Provide the [x, y] coordinate of the cell's center where the given text is located.  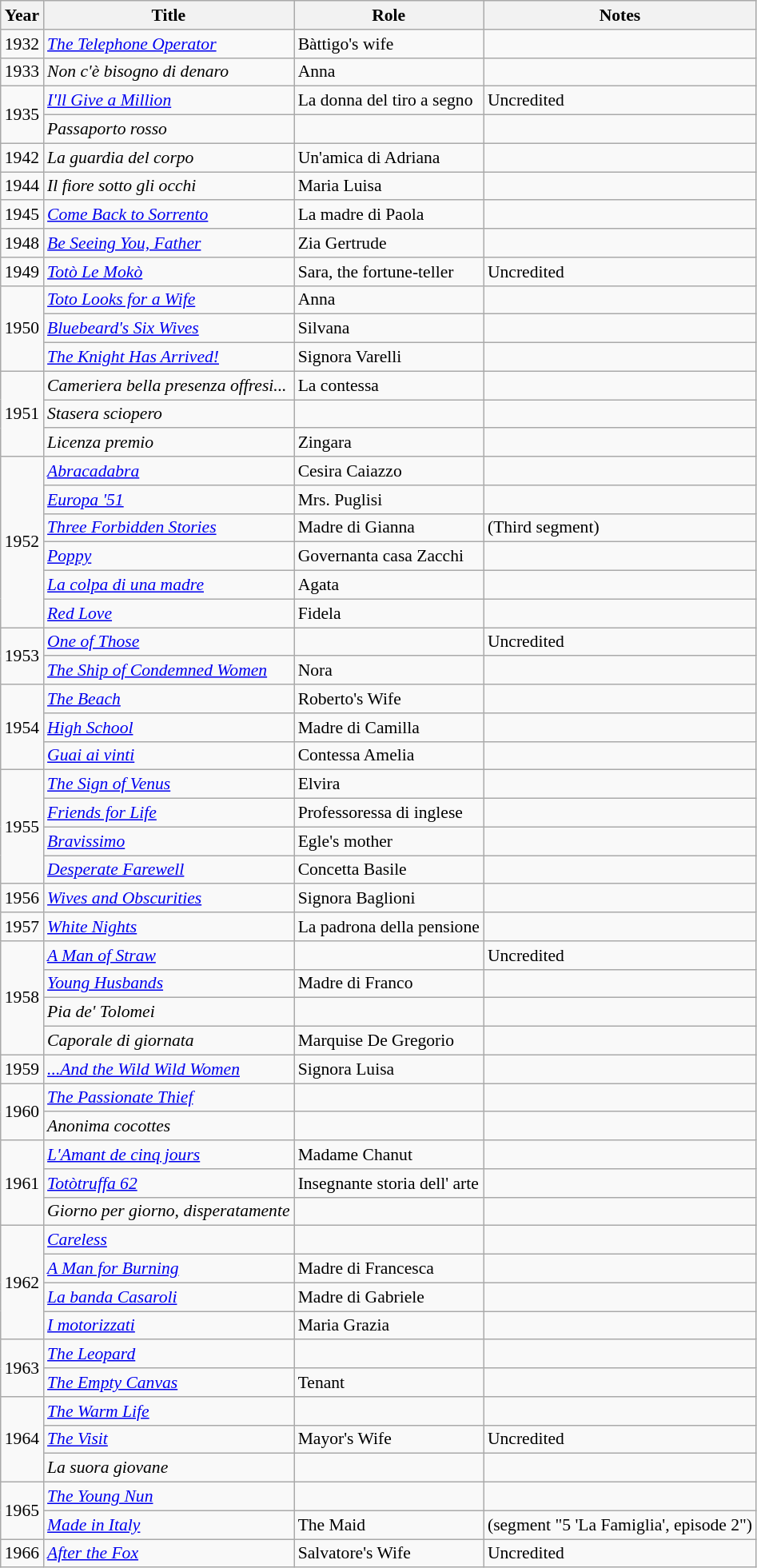
Contessa Amelia [388, 756]
Title [169, 15]
Egle's mother [388, 841]
The Visit [169, 1439]
1951 [22, 414]
Cesira Caiazzo [388, 471]
1953 [22, 656]
Il fiore sotto gli occhi [169, 186]
1964 [22, 1439]
Maria Grazia [388, 1326]
La donna del tiro a segno [388, 101]
1944 [22, 186]
Fidela [388, 613]
Totò Le Mokò [169, 272]
1958 [22, 998]
1950 [22, 328]
Wives and Obscurities [169, 899]
...And the Wild Wild Women [169, 1069]
Madre di Francesca [388, 1269]
Come Back to Sorrento [169, 215]
Europa '51 [169, 500]
La colpa di una madre [169, 585]
The Passionate Thief [169, 1098]
Mayor's Wife [388, 1439]
La banda Casaroli [169, 1297]
1957 [22, 927]
Agata [388, 585]
After the Fox [169, 1554]
Passaporto rosso [169, 130]
Tenant [388, 1382]
The Telephone Operator [169, 44]
Guai ai vinti [169, 756]
Role [388, 15]
Salvatore's Wife [388, 1554]
Bàttigo's wife [388, 44]
The Beach [169, 699]
Madre di Gianna [388, 528]
Roberto's Wife [388, 699]
1962 [22, 1283]
Toto Looks for a Wife [169, 300]
1949 [22, 272]
Pia de' Tolomei [169, 1012]
Bluebeard's Six Wives [169, 329]
High School [169, 728]
One of Those [169, 642]
A Man for Burning [169, 1269]
Silvana [388, 329]
La madre di Paola [388, 215]
Signora Luisa [388, 1069]
1961 [22, 1183]
Friends for Life [169, 813]
Careless [169, 1240]
1952 [22, 542]
(segment "5 'La Famiglia', episode 2") [620, 1525]
Maria Luisa [388, 186]
The Sign of Venus [169, 784]
Marquise De Gregorio [388, 1041]
La guardia del corpo [169, 158]
I'll Give a Million [169, 101]
Young Husbands [169, 983]
1965 [22, 1511]
Cameriera bella presenza offresi... [169, 385]
The Knight Has Arrived! [169, 357]
Giorno per giorno, disperatamente [169, 1211]
I motorizzati [169, 1326]
Non c'è bisogno di denaro [169, 72]
The Maid [388, 1525]
Notes [620, 15]
Insegnante storia dell' arte [388, 1183]
1959 [22, 1069]
Three Forbidden Stories [169, 528]
Desperate Farewell [169, 870]
Madame Chanut [388, 1155]
1956 [22, 899]
The Young Nun [169, 1497]
Be Seeing You, Father [169, 243]
Totòtruffa 62 [169, 1183]
Stasera sciopero [169, 414]
1955 [22, 827]
Anonima cocottes [169, 1127]
Licenza premio [169, 443]
1945 [22, 215]
Nora [388, 671]
1960 [22, 1111]
Madre di Gabriele [388, 1297]
Poppy [169, 557]
Mrs. Puglisi [388, 500]
Abracadabra [169, 471]
Red Love [169, 613]
The Warm Life [169, 1411]
1942 [22, 158]
Governanta casa Zacchi [388, 557]
Caporale di giornata [169, 1041]
Sara, the fortune-teller [388, 272]
1935 [22, 115]
The Empty Canvas [169, 1382]
1966 [22, 1554]
Un'amica di Adriana [388, 158]
La suora giovane [169, 1468]
(Third segment) [620, 528]
A Man of Straw [169, 956]
1948 [22, 243]
Madre di Franco [388, 983]
1932 [22, 44]
Zingara [388, 443]
Year [22, 15]
L'Amant de cinq jours [169, 1155]
Made in Italy [169, 1525]
Bravissimo [169, 841]
1963 [22, 1369]
White Nights [169, 927]
The Ship of Condemned Women [169, 671]
1954 [22, 728]
Professoressa di inglese [388, 813]
The Leopard [169, 1355]
Signora Varelli [388, 357]
La contessa [388, 385]
Signora Baglioni [388, 899]
1933 [22, 72]
La padrona della pensione [388, 927]
Elvira [388, 784]
Madre di Camilla [388, 728]
Zia Gertrude [388, 243]
Concetta Basile [388, 870]
